Output the (X, Y) coordinate of the center of the cell containing the given text.  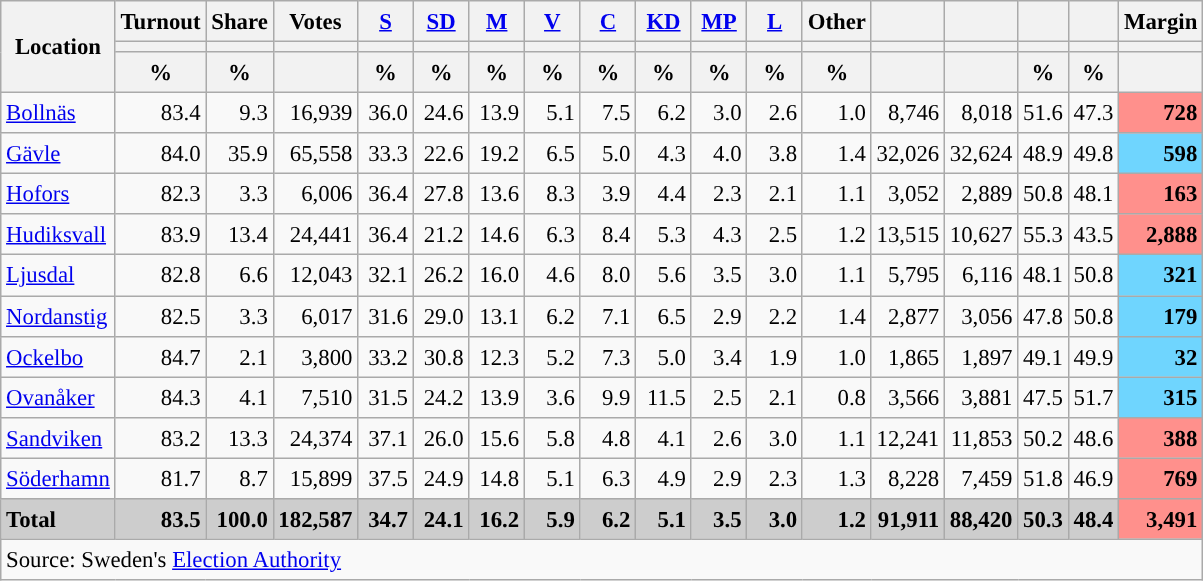
3.8 (775, 154)
33.2 (386, 356)
32.1 (386, 276)
83.5 (160, 520)
Share (240, 22)
81.7 (160, 478)
8.3 (552, 194)
13.3 (240, 438)
26.2 (441, 276)
49.1 (1043, 356)
32,026 (908, 154)
3,056 (982, 316)
2,888 (1161, 234)
22.6 (441, 154)
11,853 (982, 438)
26.0 (441, 438)
100.0 (240, 520)
32,624 (982, 154)
12,043 (316, 276)
3,881 (982, 398)
5.3 (664, 234)
13.1 (497, 316)
31.6 (386, 316)
Nordanstig (58, 316)
84.7 (160, 356)
6,116 (982, 276)
24.9 (441, 478)
C (608, 22)
11.5 (664, 398)
3,052 (908, 194)
31.5 (386, 398)
49.8 (1093, 154)
321 (1161, 276)
91,911 (908, 520)
82.8 (160, 276)
82.3 (160, 194)
Location (58, 47)
7.1 (608, 316)
1.3 (836, 478)
0.8 (836, 398)
34.7 (386, 520)
51.8 (1043, 478)
3.4 (719, 356)
83.4 (160, 114)
7.3 (608, 356)
8.4 (608, 234)
388 (1161, 438)
12.3 (497, 356)
13.4 (240, 234)
48.6 (1093, 438)
15.6 (497, 438)
14.6 (497, 234)
8.7 (240, 478)
30.8 (441, 356)
12,241 (908, 438)
48.4 (1093, 520)
4.4 (664, 194)
Gävle (58, 154)
83.9 (160, 234)
Votes (316, 22)
5.9 (552, 520)
Source: Sweden's Election Authority (602, 560)
16.2 (497, 520)
3,566 (908, 398)
82.5 (160, 316)
51.6 (1043, 114)
8,228 (908, 478)
V (552, 22)
M (497, 22)
43.5 (1093, 234)
24.6 (441, 114)
27.8 (441, 194)
163 (1161, 194)
7,459 (982, 478)
84.0 (160, 154)
5,795 (908, 276)
179 (1161, 316)
48.9 (1043, 154)
Turnout (160, 22)
13,515 (908, 234)
50.2 (1043, 438)
50.3 (1043, 520)
Ljusdal (58, 276)
88,420 (982, 520)
35.9 (240, 154)
3.6 (552, 398)
7,510 (316, 398)
5.6 (664, 276)
7.5 (608, 114)
2.2 (775, 316)
51.7 (1093, 398)
3,491 (1161, 520)
33.3 (386, 154)
Ovanåker (58, 398)
46.9 (1093, 478)
49.9 (1093, 356)
10,627 (982, 234)
47.3 (1093, 114)
4.6 (552, 276)
24.1 (441, 520)
3.9 (608, 194)
36.0 (386, 114)
Other (836, 22)
55.3 (1043, 234)
182,587 (316, 520)
6,006 (316, 194)
6,017 (316, 316)
24,441 (316, 234)
S (386, 22)
8,018 (982, 114)
24.2 (441, 398)
Hudiksvall (58, 234)
769 (1161, 478)
728 (1161, 114)
14.8 (497, 478)
1.9 (775, 356)
21.2 (441, 234)
84.3 (160, 398)
KD (664, 22)
16,939 (316, 114)
83.2 (160, 438)
24,374 (316, 438)
2,889 (982, 194)
29.0 (441, 316)
9.3 (240, 114)
19.2 (497, 154)
5.8 (552, 438)
MP (719, 22)
37.5 (386, 478)
4.8 (608, 438)
598 (1161, 154)
16.0 (497, 276)
Total (58, 520)
65,558 (316, 154)
9.9 (608, 398)
4.9 (664, 478)
SD (441, 22)
315 (1161, 398)
Sandviken (58, 438)
Margin (1161, 22)
47.8 (1043, 316)
13.6 (497, 194)
6.6 (240, 276)
47.5 (1043, 398)
Bollnäs (58, 114)
1,897 (982, 356)
8,746 (908, 114)
4.0 (719, 154)
Hofors (58, 194)
2,877 (908, 316)
Söderhamn (58, 478)
15,899 (316, 478)
L (775, 22)
5.2 (552, 356)
37.1 (386, 438)
8.0 (608, 276)
1,865 (908, 356)
32 (1161, 356)
Ockelbo (58, 356)
3,800 (316, 356)
